Search for the cell housing the specified text and yield its [X, Y] center coordinate. 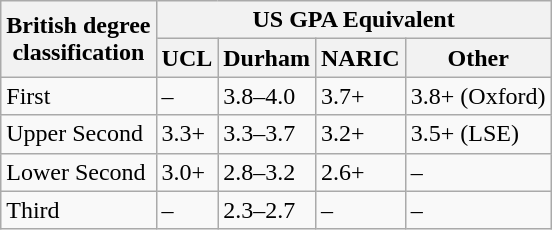
Third [78, 210]
3.5+ (LSE) [478, 134]
3.2+ [360, 134]
US GPA Equivalent [354, 20]
British degreeclassification [78, 39]
3.8+ (Oxford) [478, 96]
3.8–4.0 [267, 96]
First [78, 96]
2.6+ [360, 172]
Durham [267, 58]
2.8–3.2 [267, 172]
NARIC [360, 58]
3.7+ [360, 96]
Lower Second [78, 172]
3.3–3.7 [267, 134]
UCL [187, 58]
Upper Second [78, 134]
3.3+ [187, 134]
2.3–2.7 [267, 210]
3.0+ [187, 172]
Other [478, 58]
